Return [x, y] of the center of cell containing provided text 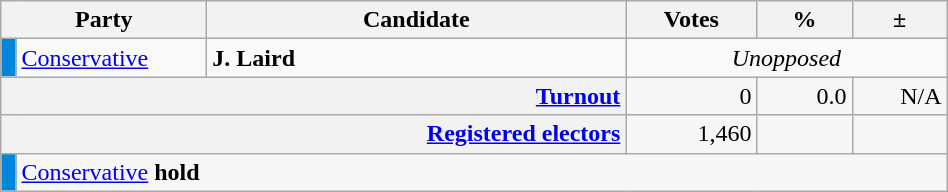
± [900, 20]
Party [104, 20]
Conservative [112, 58]
N/A [900, 96]
% [804, 20]
Registered electors [314, 134]
J. Laird [416, 58]
0 [692, 96]
Unopposed [786, 58]
Turnout [314, 96]
1,460 [692, 134]
0.0 [804, 96]
Candidate [416, 20]
Votes [692, 20]
Conservative hold [482, 172]
